Output the (x, y) coordinate of the center of the cell containing the given text.  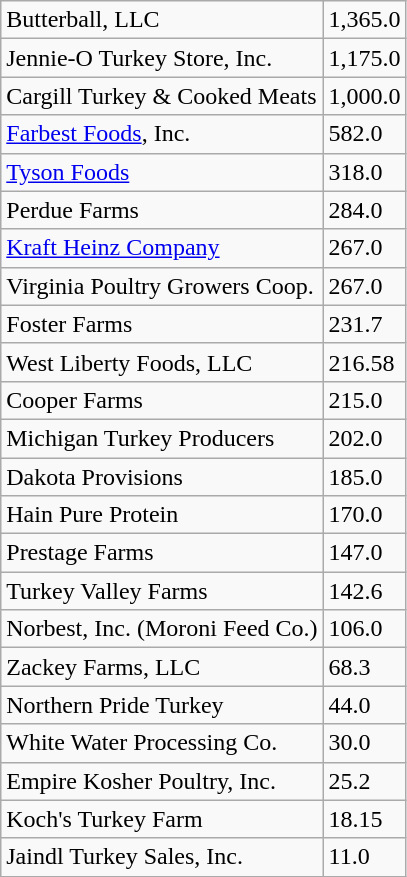
Koch's Turkey Farm (162, 819)
Cooper Farms (162, 400)
68.3 (364, 667)
Norbest, Inc. (Moroni Feed Co.) (162, 629)
Michigan Turkey Producers (162, 438)
Tyson Foods (162, 172)
170.0 (364, 515)
284.0 (364, 210)
Dakota Provisions (162, 477)
Northern Pride Turkey (162, 705)
Cargill Turkey & Cooked Meats (162, 96)
West Liberty Foods, LLC (162, 362)
1,365.0 (364, 20)
142.6 (364, 591)
White Water Processing Co. (162, 743)
202.0 (364, 438)
Empire Kosher Poultry, Inc. (162, 781)
Kraft Heinz Company (162, 248)
582.0 (364, 134)
106.0 (364, 629)
11.0 (364, 857)
1,000.0 (364, 96)
Jaindl Turkey Sales, Inc. (162, 857)
185.0 (364, 477)
Hain Pure Protein (162, 515)
44.0 (364, 705)
231.7 (364, 324)
Foster Farms (162, 324)
25.2 (364, 781)
216.58 (364, 362)
30.0 (364, 743)
Zackey Farms, LLC (162, 667)
Butterball, LLC (162, 20)
147.0 (364, 553)
Perdue Farms (162, 210)
318.0 (364, 172)
Jennie-O Turkey Store, Inc. (162, 58)
Farbest Foods, Inc. (162, 134)
215.0 (364, 400)
Turkey Valley Farms (162, 591)
18.15 (364, 819)
Prestage Farms (162, 553)
Virginia Poultry Growers Coop. (162, 286)
1,175.0 (364, 58)
